Determine the [X, Y] coordinate at the center of the cell enclosing the given text.  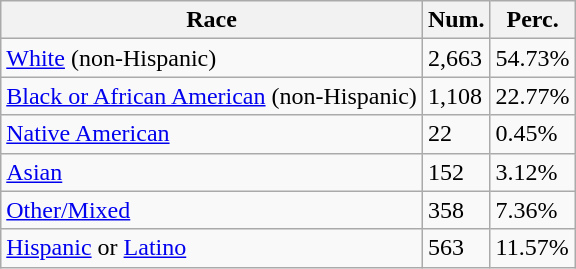
7.36% [532, 210]
0.45% [532, 134]
Num. [456, 20]
Perc. [532, 20]
Black or African American (non-Hispanic) [212, 96]
54.73% [532, 58]
Other/Mixed [212, 210]
3.12% [532, 172]
Hispanic or Latino [212, 248]
358 [456, 210]
Asian [212, 172]
22.77% [532, 96]
22 [456, 134]
563 [456, 248]
1,108 [456, 96]
11.57% [532, 248]
152 [456, 172]
2,663 [456, 58]
Race [212, 20]
White (non-Hispanic) [212, 58]
Native American [212, 134]
